Find where the given text appears and provide that cell's center as (x, y) coordinate. 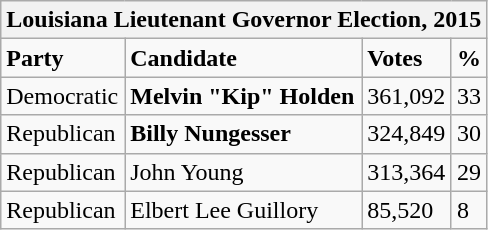
Party (63, 58)
324,849 (407, 134)
Democratic (63, 96)
33 (468, 96)
29 (468, 172)
John Young (244, 172)
Melvin "Kip" Holden (244, 96)
361,092 (407, 96)
Elbert Lee Guillory (244, 210)
8 (468, 210)
Candidate (244, 58)
Billy Nungesser (244, 134)
313,364 (407, 172)
Votes (407, 58)
Louisiana Lieutenant Governor Election, 2015 (244, 20)
30 (468, 134)
85,520 (407, 210)
% (468, 58)
